Return (X, Y) of the center of cell containing provided text 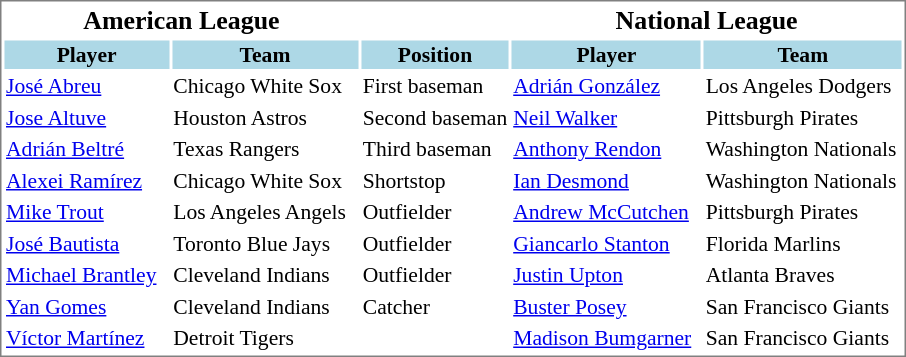
Catcher (434, 306)
American League (181, 20)
Alexei Ramírez (86, 180)
Los Angeles Angels (265, 212)
Adrián González (606, 86)
Andrew McCutchen (606, 212)
Neil Walker (606, 118)
Yan Gomes (86, 306)
Toronto Blue Jays (265, 244)
Mike Trout (86, 212)
Madison Bumgarner (606, 338)
Víctor Martínez (86, 338)
Florida Marlins (802, 244)
Detroit Tigers (265, 338)
Ian Desmond (606, 180)
Texas Rangers (265, 149)
José Abreu (86, 86)
Giancarlo Stanton (606, 244)
National League (707, 20)
Shortstop (434, 180)
First baseman (434, 86)
Adrián Beltré (86, 149)
Justin Upton (606, 275)
José Bautista (86, 244)
Michael Brantley (86, 275)
Third baseman (434, 149)
Anthony Rendon (606, 149)
Second baseman (434, 118)
Jose Altuve (86, 118)
Position (434, 54)
Houston Astros (265, 118)
Los Angeles Dodgers (802, 86)
Atlanta Braves (802, 275)
Buster Posey (606, 306)
